Return [X, Y] of the center of cell containing provided text 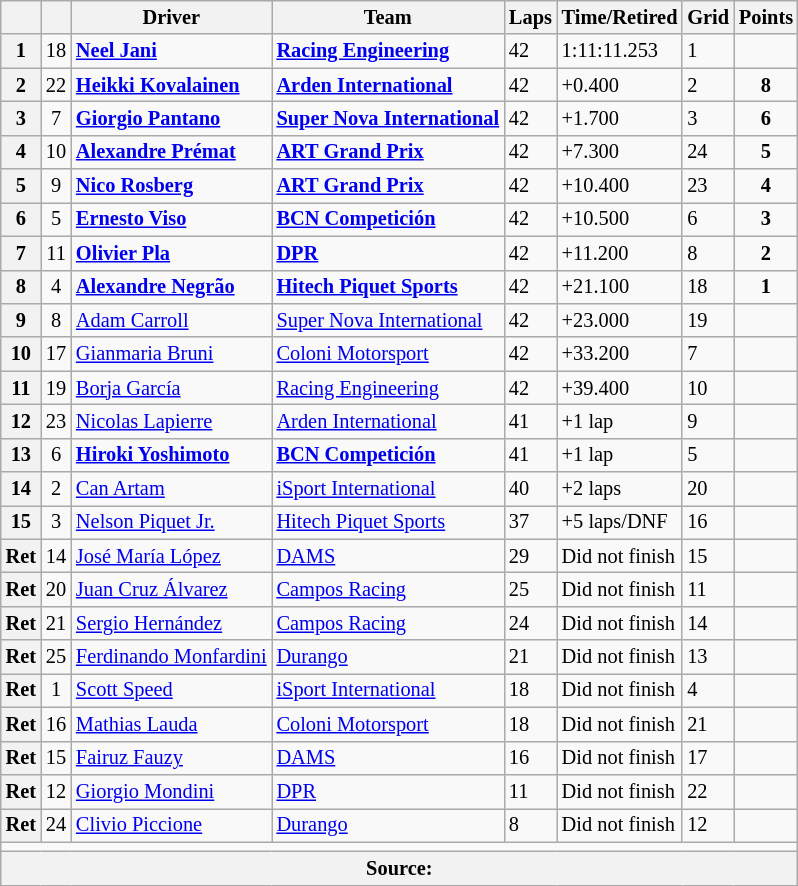
+39.400 [620, 388]
Giorgio Pantano [172, 118]
Laps [530, 17]
Juan Cruz Álvarez [172, 589]
Fairuz Fauzy [172, 758]
+11.200 [620, 253]
Sergio Hernández [172, 623]
Ferdinando Monfardini [172, 657]
José María López [172, 556]
+5 laps/DNF [620, 522]
Clivio Piccione [172, 825]
Giorgio Mondini [172, 791]
Hiroki Yoshimoto [172, 455]
Alexandre Negrão [172, 287]
+0.400 [620, 85]
Grid [708, 17]
Nelson Piquet Jr. [172, 522]
Scott Speed [172, 690]
+10.500 [620, 219]
Source: [400, 868]
+21.100 [620, 287]
+7.300 [620, 152]
Driver [172, 17]
Gianmaria Bruni [172, 354]
Nico Rosberg [172, 186]
Olivier Pla [172, 253]
Nicolas Lapierre [172, 421]
Borja García [172, 388]
Ernesto Viso [172, 219]
Team [388, 17]
40 [530, 489]
37 [530, 522]
Time/Retired [620, 17]
Neel Jani [172, 51]
Points [766, 17]
29 [530, 556]
+1.700 [620, 118]
+10.400 [620, 186]
Mathias Lauda [172, 724]
1:11:11.253 [620, 51]
Alexandre Prémat [172, 152]
+23.000 [620, 320]
Can Artam [172, 489]
+2 laps [620, 489]
Heikki Kovalainen [172, 85]
Adam Carroll [172, 320]
+33.200 [620, 354]
